Locate the cell with the specified text and output its [X, Y] center coordinate. 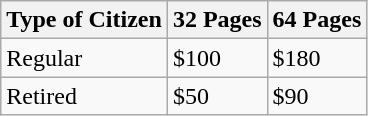
Retired [84, 96]
32 Pages [217, 20]
$100 [217, 58]
Type of Citizen [84, 20]
$90 [317, 96]
$50 [217, 96]
64 Pages [317, 20]
$180 [317, 58]
Regular [84, 58]
